Output the [x, y] coordinate of the center of the cell containing the given text.  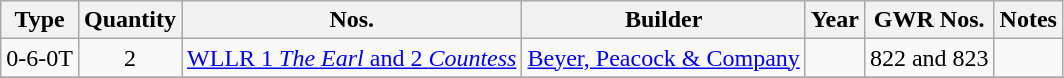
0-6-0T [40, 58]
822 and 823 [929, 58]
Year [834, 20]
Quantity [130, 20]
Type [40, 20]
Nos. [352, 20]
Beyer, Peacock & Company [664, 58]
Builder [664, 20]
GWR Nos. [929, 20]
Notes [1028, 20]
WLLR 1 The Earl and 2 Countess [352, 58]
2 [130, 58]
